From the cell containing the given text, extract its center point as [x, y] coordinate. 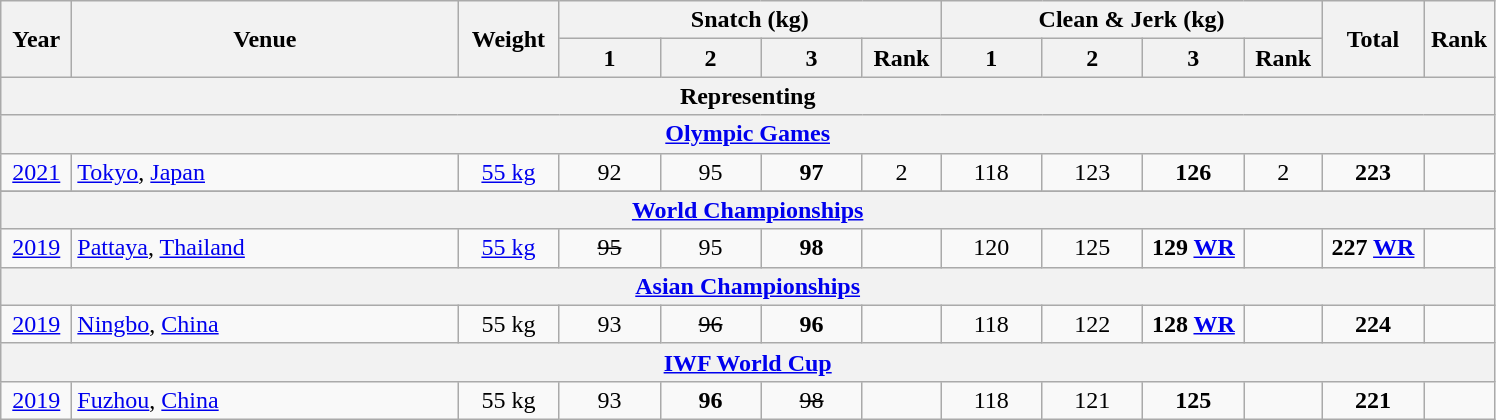
123 [1092, 172]
121 [1092, 400]
Asian Championships [748, 286]
Snatch (kg) [750, 20]
Fuzhou, China [265, 400]
120 [992, 248]
Clean & Jerk (kg) [1132, 20]
223 [1372, 172]
224 [1372, 324]
Representing [748, 96]
Pattaya, Thailand [265, 248]
World Championships [748, 210]
128 WR [1194, 324]
97 [812, 172]
Total [1372, 39]
126 [1194, 172]
Year [36, 39]
Venue [265, 39]
2021 [36, 172]
227 WR [1372, 248]
92 [610, 172]
Tokyo, Japan [265, 172]
Olympic Games [748, 134]
IWF World Cup [748, 362]
Ningbo, China [265, 324]
221 [1372, 400]
Weight [508, 39]
122 [1092, 324]
129 WR [1194, 248]
